Detect which cell encompasses the target text, then output its (x, y) center coordinate. 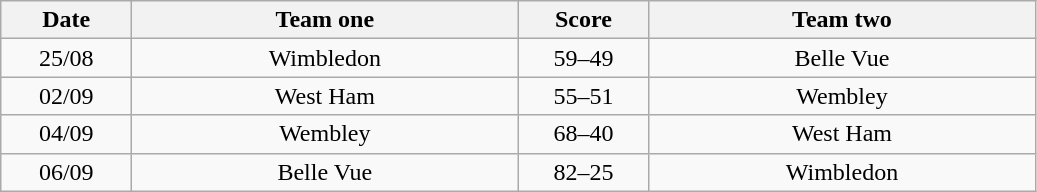
Team two (842, 20)
82–25 (584, 172)
68–40 (584, 134)
59–49 (584, 58)
Date (66, 20)
Score (584, 20)
55–51 (584, 96)
04/09 (66, 134)
25/08 (66, 58)
02/09 (66, 96)
06/09 (66, 172)
Team one (325, 20)
